Detect which cell encompasses the target text, then output its (X, Y) center coordinate. 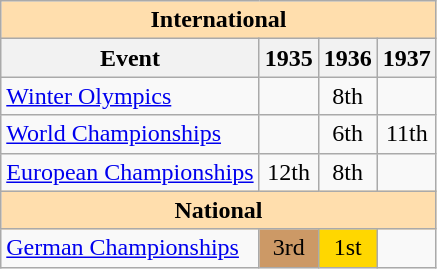
German Championships (130, 248)
International (219, 20)
6th (348, 134)
National (219, 210)
12th (288, 172)
1937 (406, 58)
11th (406, 134)
1st (348, 248)
Winter Olympics (130, 96)
1935 (288, 58)
3rd (288, 248)
1936 (348, 58)
Event (130, 58)
European Championships (130, 172)
World Championships (130, 134)
